Pinpoint the cell where the given text exists, returning its (X, Y) midpoint coordinate. 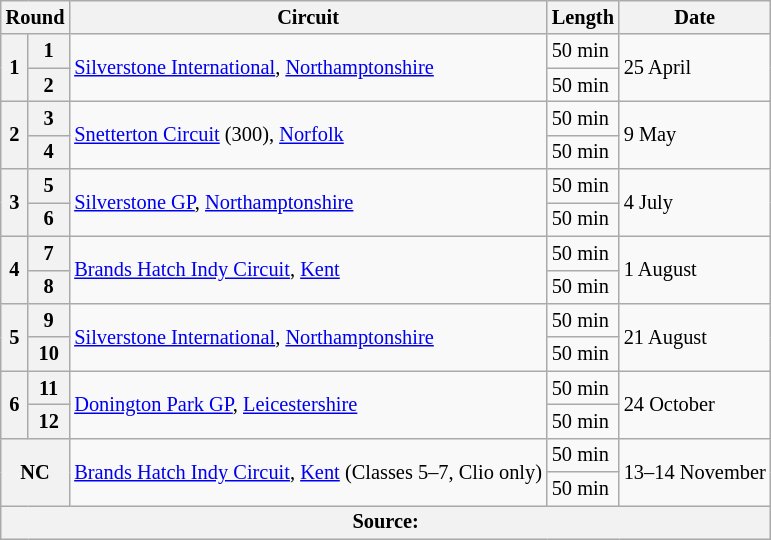
9 (48, 320)
25 April (695, 68)
7 (48, 253)
13–14 November (695, 472)
Round (36, 17)
Circuit (308, 17)
12 (48, 421)
21 August (695, 336)
9 May (695, 134)
Brands Hatch Indy Circuit, Kent (308, 270)
Silverstone GP, Northamptonshire (308, 202)
10 (48, 354)
1 August (695, 270)
11 (48, 388)
Source: (386, 522)
NC (36, 472)
Brands Hatch Indy Circuit, Kent (Classes 5–7, Clio only) (308, 472)
Date (695, 17)
4 July (695, 202)
Snetterton Circuit (300), Norfolk (308, 134)
Length (583, 17)
8 (48, 287)
Donington Park GP, Leicestershire (308, 404)
24 October (695, 404)
